Scan for the cell matching the given text and deliver its [X, Y] coordinate at center. 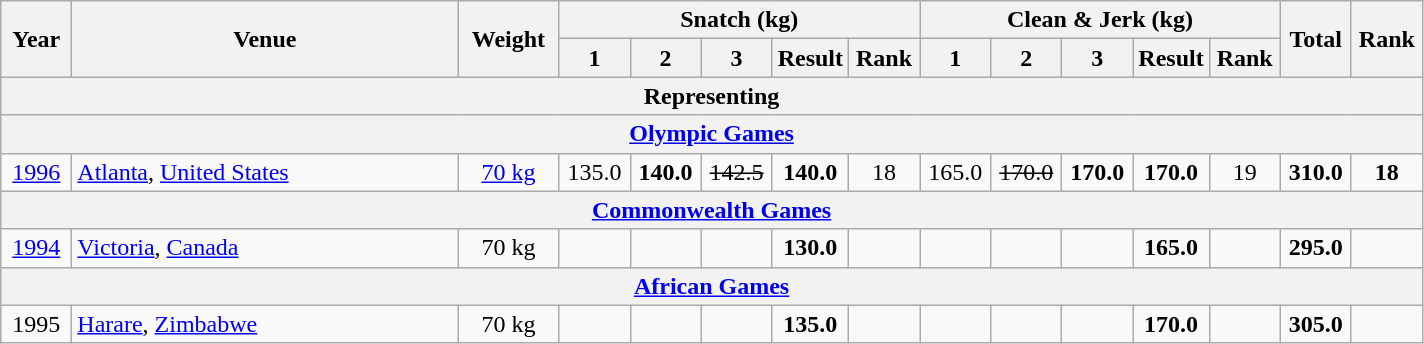
Harare, Zimbabwe [265, 324]
310.0 [1316, 172]
19 [1244, 172]
305.0 [1316, 324]
1996 [36, 172]
African Games [712, 286]
Weight [508, 39]
142.5 [736, 172]
Victoria, Canada [265, 248]
130.0 [810, 248]
Atlanta, United States [265, 172]
1995 [36, 324]
1994 [36, 248]
Olympic Games [712, 134]
Representing [712, 96]
Clean & Jerk (kg) [1100, 20]
Year [36, 39]
Commonwealth Games [712, 210]
Venue [265, 39]
Snatch (kg) [740, 20]
Total [1316, 39]
295.0 [1316, 248]
